Locate the cell with the specified text and output its (x, y) center coordinate. 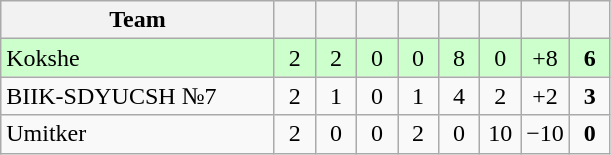
Kokshe (138, 58)
8 (460, 58)
10 (500, 134)
+2 (546, 96)
Umitker (138, 134)
3 (590, 96)
−10 (546, 134)
+8 (546, 58)
BIIK-SDYUCSH №7 (138, 96)
Team (138, 20)
6 (590, 58)
4 (460, 96)
